Determine the [x, y] coordinate at the center of the cell enclosing the given text.  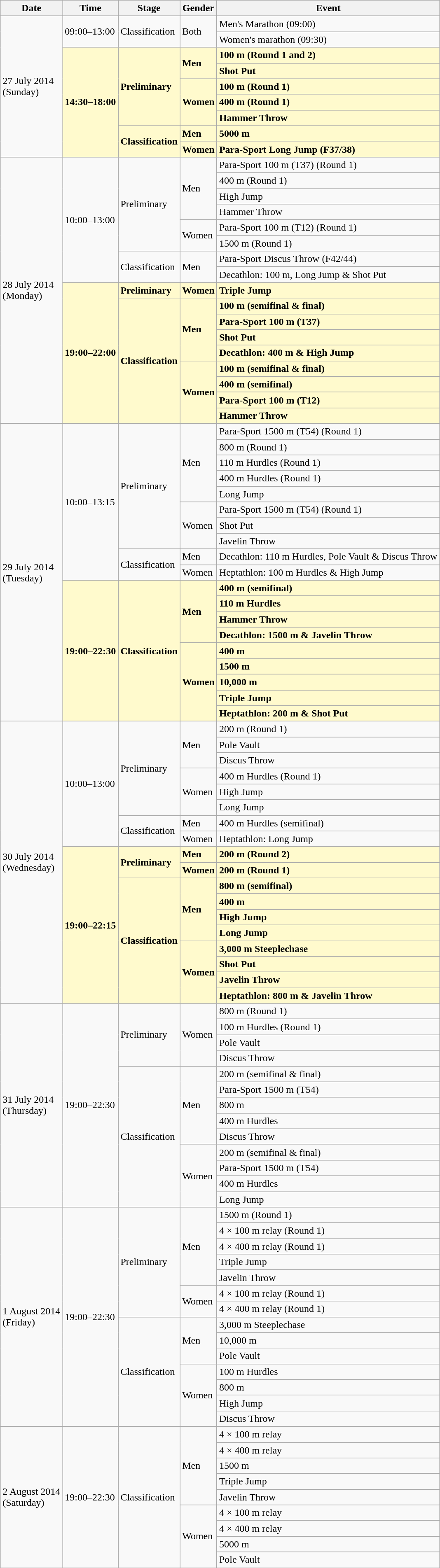
Heptathlon: 800 m & Javelin Throw [328, 996]
100 m Hurdles [328, 1372]
Decathlon: 400 m & High Jump [328, 353]
Gender [199, 8]
Para-Sport 100 m (T12) (Round 1) [328, 228]
27 July 2014(Sunday) [31, 86]
28 July 2014(Monday) [31, 290]
Date [31, 8]
Time [91, 8]
Both [199, 32]
Decathlon: 100 m, Long Jump & Shot Put [328, 275]
31 July 2014(Thursday) [31, 1105]
110 m Hurdles [328, 604]
110 m Hurdles (Round 1) [328, 463]
Event [328, 8]
14:30–18:00 [91, 102]
Para-Sport 100 m (T37) (Round 1) [328, 165]
800 m (semifinal) [328, 886]
100 m (Round 1) [328, 86]
Para-Sport 100 m (T12) [328, 400]
1 August 2014(Friday) [31, 1317]
100 m Hurdles (Round 1) [328, 1027]
09:00–13:00 [91, 32]
400 m Hurdles (semifinal) [328, 823]
Heptathlon: Long Jump [328, 839]
Para-Sport Discus Throw (F42/44) [328, 259]
Heptathlon: 100 m Hurdles & High Jump [328, 572]
Men's Marathon (09:00) [328, 24]
Decathlon: 1500 m & Javelin Throw [328, 635]
Decathlon: 110 m Hurdles, Pole Vault & Discus Throw [328, 557]
10:00–13:15 [91, 502]
Women's marathon (09:30) [328, 40]
Para-Sport 100 m (T37) [328, 322]
29 July 2014(Tuesday) [31, 572]
100 m (Round 1 and 2) [328, 55]
Stage [149, 8]
2 August 2014(Saturday) [31, 1497]
30 July 2014(Wednesday) [31, 862]
Para-Sport Long Jump (F37/38) [328, 149]
19:00–22:00 [91, 353]
200 m (Round 2) [328, 854]
19:00–22:15 [91, 925]
Heptathlon: 200 m & Shot Put [328, 714]
